Return (x, y) of the center of cell containing provided text 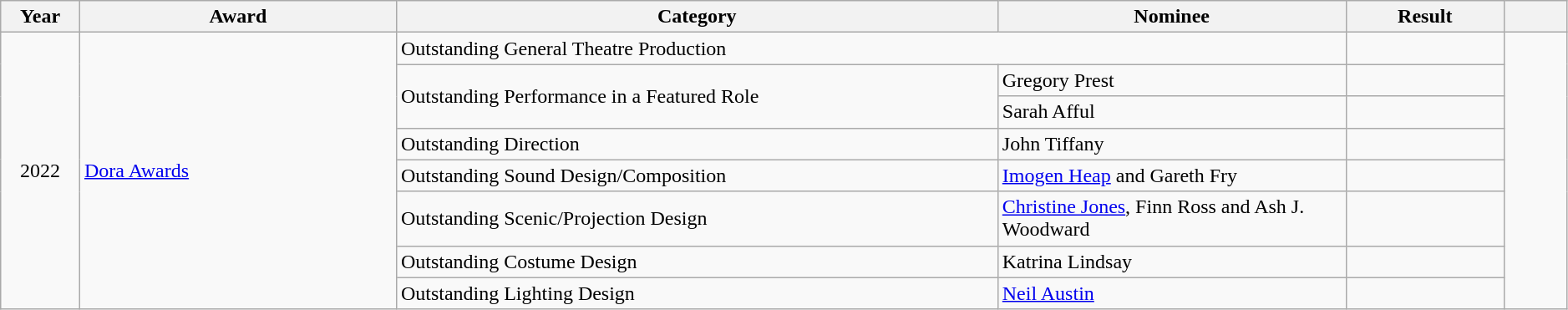
Neil Austin (1171, 293)
Outstanding Performance in a Featured Role (697, 96)
Nominee (1171, 17)
Outstanding Scenic/Projection Design (697, 219)
Christine Jones, Finn Ross and Ash J. Woodward (1171, 219)
Outstanding Lighting Design (697, 293)
Result (1425, 17)
2022 (40, 171)
Outstanding Sound Design/Composition (697, 175)
Award (237, 17)
John Tiffany (1171, 144)
Category (697, 17)
Dora Awards (237, 171)
Katrina Lindsay (1171, 262)
Imogen Heap and Gareth Fry (1171, 175)
Sarah Afful (1171, 112)
Outstanding Direction (697, 144)
Outstanding General Theatre Production (870, 48)
Outstanding Costume Design (697, 262)
Year (40, 17)
Gregory Prest (1171, 80)
